Output the (X, Y) coordinate of the center of the cell containing the given text.  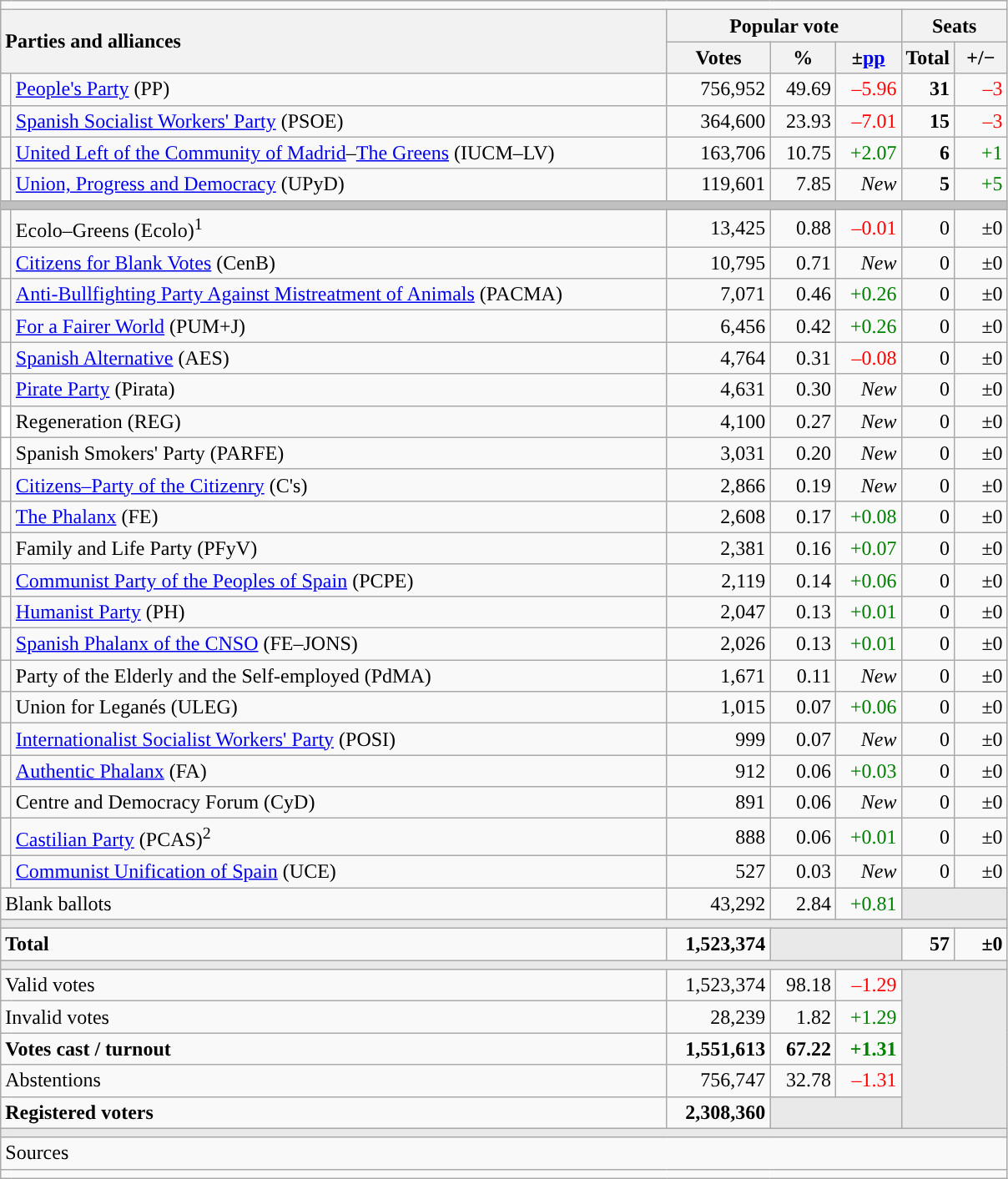
10,795 (718, 263)
Spanish Smokers' Party (PARFE) (339, 453)
Valid votes (334, 985)
2,119 (718, 580)
% (803, 58)
1,671 (718, 676)
–5.96 (868, 89)
1.82 (803, 1017)
Communist Unification of Spain (UCE) (339, 871)
15 (928, 121)
Spanish Alternative (AES) (339, 358)
527 (718, 871)
–1.31 (868, 1081)
7,071 (718, 295)
0.16 (803, 548)
Seats (955, 26)
2,608 (718, 516)
Union, Progress and Democracy (UPyD) (339, 184)
Pirate Party (Pirata) (339, 390)
0.17 (803, 516)
4,100 (718, 421)
Registered voters (334, 1112)
Sources (504, 1153)
Citizens–Party of the Citizenry (C's) (339, 485)
United Left of the Community of Madrid–The Greens (IUCM–LV) (339, 153)
Family and Life Party (PFyV) (339, 548)
0.42 (803, 326)
+0.08 (868, 516)
People's Party (PP) (339, 89)
0.88 (803, 229)
67.22 (803, 1049)
31 (928, 89)
–7.01 (868, 121)
0.03 (803, 871)
2,026 (718, 644)
32.78 (803, 1081)
23.93 (803, 121)
2.84 (803, 904)
Humanist Party (PH) (339, 612)
10.75 (803, 153)
57 (928, 945)
Citizens for Blank Votes (CenB) (339, 263)
3,031 (718, 453)
+/− (981, 58)
2,381 (718, 548)
–1.29 (868, 985)
43,292 (718, 904)
Authentic Phalanx (FA) (339, 771)
0.30 (803, 390)
2,308,360 (718, 1112)
49.69 (803, 89)
0.31 (803, 358)
+0.03 (868, 771)
4,764 (718, 358)
–0.08 (868, 358)
Votes cast / turnout (334, 1049)
Regeneration (REG) (339, 421)
7.85 (803, 184)
Spanish Socialist Workers' Party (PSOE) (339, 121)
For a Fairer World (PUM+J) (339, 326)
Castilian Party (PCAS)2 (339, 838)
891 (718, 803)
1,015 (718, 708)
–0.01 (868, 229)
+0.07 (868, 548)
0.46 (803, 295)
912 (718, 771)
Communist Party of the Peoples of Spain (PCPE) (339, 580)
Votes (718, 58)
6 (928, 153)
0.27 (803, 421)
1,551,613 (718, 1049)
163,706 (718, 153)
Internationalist Socialist Workers' Party (POSI) (339, 739)
The Phalanx (FE) (339, 516)
5 (928, 184)
Anti-Bullfighting Party Against Mistreatment of Animals (PACMA) (339, 295)
Party of the Elderly and the Self-employed (PdMA) (339, 676)
6,456 (718, 326)
119,601 (718, 184)
+1 (981, 153)
Spanish Phalanx of the CNSO (FE–JONS) (339, 644)
+5 (981, 184)
Centre and Democracy Forum (CyD) (339, 803)
0.71 (803, 263)
Ecolo–Greens (Ecolo)1 (339, 229)
999 (718, 739)
756,747 (718, 1081)
0.20 (803, 453)
2,047 (718, 612)
888 (718, 838)
756,952 (718, 89)
28,239 (718, 1017)
Union for Leganés (ULEG) (339, 708)
98.18 (803, 985)
Invalid votes (334, 1017)
13,425 (718, 229)
Abstentions (334, 1081)
0.19 (803, 485)
+1.31 (868, 1049)
2,866 (718, 485)
+0.81 (868, 904)
+2.07 (868, 153)
+1.29 (868, 1017)
364,600 (718, 121)
0.11 (803, 676)
Blank ballots (334, 904)
Parties and alliances (334, 42)
4,631 (718, 390)
±pp (868, 58)
Popular vote (784, 26)
0.14 (803, 580)
